Search for the cell housing the specified text and yield its [x, y] center coordinate. 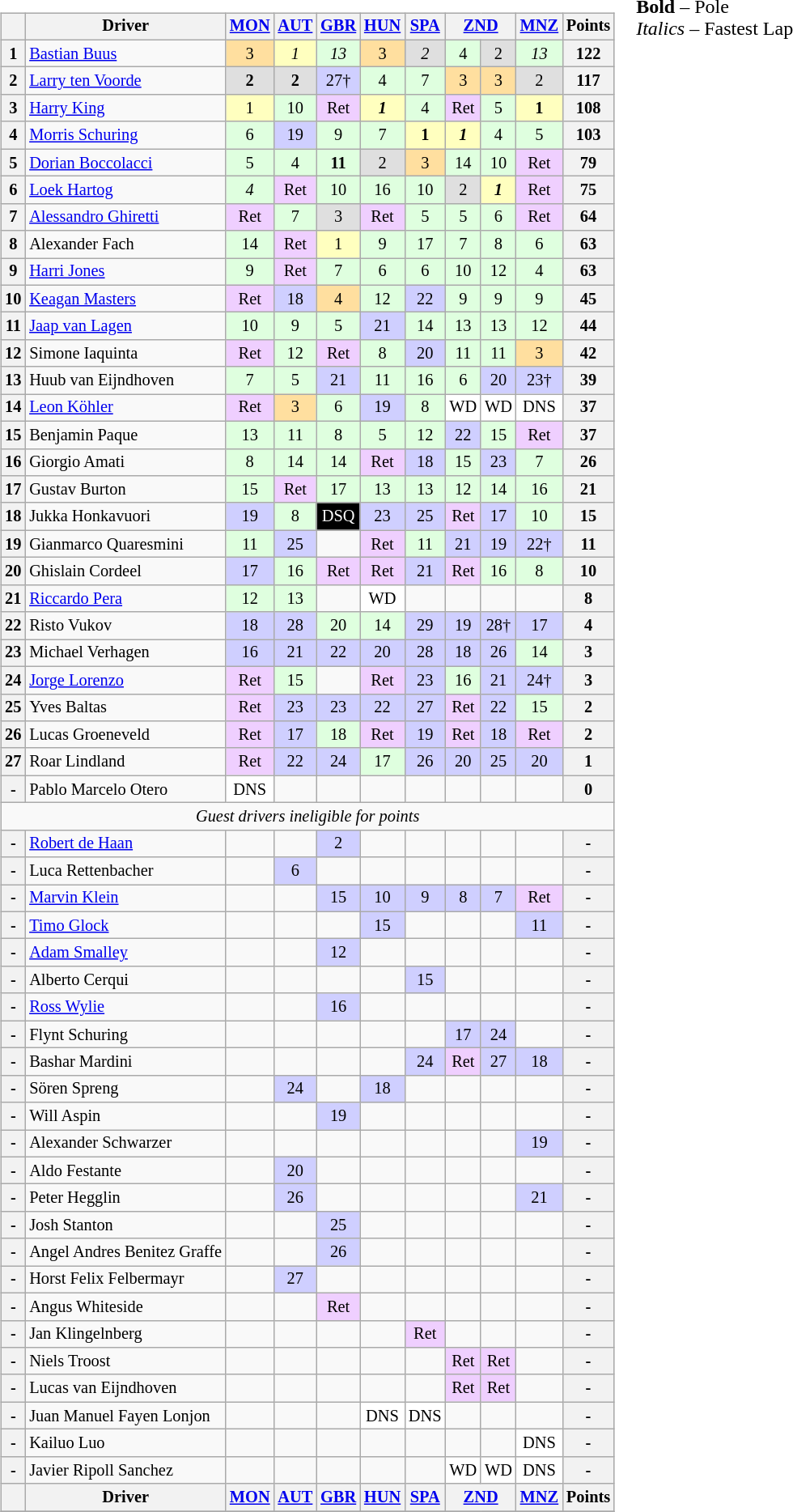
Michael Verhagen [125, 653]
39 [588, 380]
24† [539, 680]
Giorgio Amati [125, 462]
Gianmarco Quaresmini [125, 544]
44 [588, 326]
Keagan Masters [125, 299]
Morris Schuring [125, 135]
DSQ [338, 516]
Alberto Cerqui [125, 980]
Dorian Boccolacci [125, 163]
Bashar Mardini [125, 1062]
Josh Stanton [125, 1225]
Flynt Schuring [125, 1034]
Peter Hegglin [125, 1198]
Luca Rettenbacher [125, 871]
Bastian Buus [125, 53]
Angel Andres Benitez Graffe [125, 1252]
103 [588, 135]
Ross Wylie [125, 1007]
Lucas van Eijndhoven [125, 1388]
Jukka Honkavuori [125, 516]
45 [588, 299]
28† [498, 626]
Juan Manuel Fayen Lonjon [125, 1416]
64 [588, 217]
Aldo Festante [125, 1170]
Horst Felix Felbermayr [125, 1280]
Marvin Klein [125, 898]
79 [588, 163]
117 [588, 81]
Niels Troost [125, 1361]
Riccardo Pera [125, 598]
29 [425, 626]
Benjamin Paque [125, 435]
Ghislain Cordeel [125, 571]
Alexander Fach [125, 244]
42 [588, 354]
27† [338, 81]
Sören Spreng [125, 1089]
Javier Ripoll Sanchez [125, 1470]
Alessandro Ghiretti [125, 217]
75 [588, 190]
Jaap van Lagen [125, 326]
Will Aspin [125, 1116]
Yves Baltas [125, 707]
Loek Hartog [125, 190]
Lucas Groeneveld [125, 735]
Robert de Haan [125, 843]
Leon Köhler [125, 408]
Roar Lindland [125, 762]
Huub van Eijndhoven [125, 380]
Timo Glock [125, 925]
Guest drivers ineligible for points [307, 817]
22† [539, 544]
122 [588, 53]
Gustav Burton [125, 490]
108 [588, 108]
0 [588, 789]
Risto Vukov [125, 626]
Adam Smalley [125, 953]
Jan Klingelnberg [125, 1334]
23† [539, 380]
Kailuo Luo [125, 1443]
Larry ten Voorde [125, 81]
Alexander Schwarzer [125, 1144]
Harri Jones [125, 272]
Simone Iaquinta [125, 354]
Harry King [125, 108]
Angus Whiteside [125, 1306]
Pablo Marcelo Otero [125, 789]
Jorge Lorenzo [125, 680]
